Locate the cell with the specified text and output its (X, Y) center coordinate. 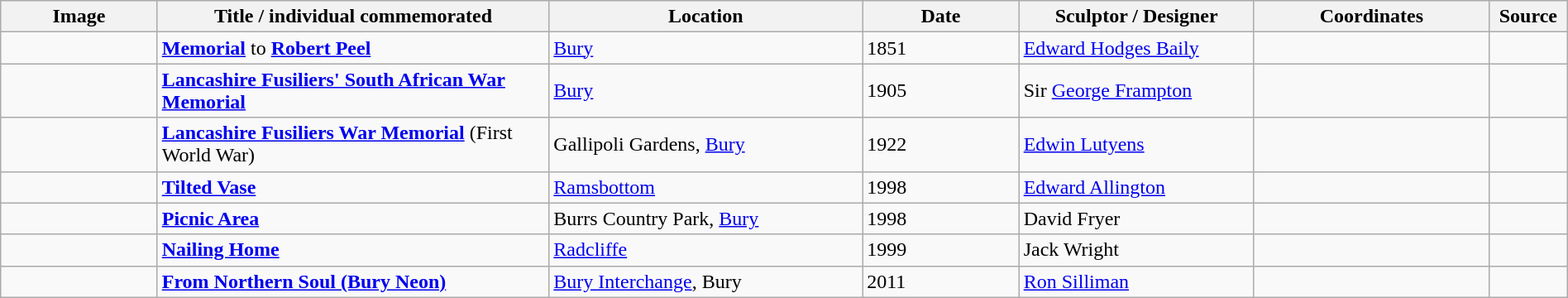
Radcliffe (706, 250)
Tilted Vase (353, 187)
Title / individual commemorated (353, 17)
Source (1528, 17)
1922 (941, 144)
Image (79, 17)
Picnic Area (353, 219)
Lancashire Fusiliers War Memorial (First World War) (353, 144)
1851 (941, 48)
Gallipoli Gardens, Bury (706, 144)
Nailing Home (353, 250)
Edwin Lutyens (1136, 144)
Location (706, 17)
Jack Wright (1136, 250)
1999 (941, 250)
Ramsbottom (706, 187)
Sir George Frampton (1136, 91)
Coordinates (1371, 17)
Date (941, 17)
Edward Allington (1136, 187)
From Northern Soul (Bury Neon) (353, 281)
Burrs Country Park, Bury (706, 219)
Sculptor / Designer (1136, 17)
Lancashire Fusiliers' South African War Memorial (353, 91)
Memorial to Robert Peel (353, 48)
Ron Silliman (1136, 281)
David Fryer (1136, 219)
Edward Hodges Baily (1136, 48)
1905 (941, 91)
Bury Interchange, Bury (706, 281)
2011 (941, 281)
